Provide the [x, y] coordinate of the cell's center where the given text is located.  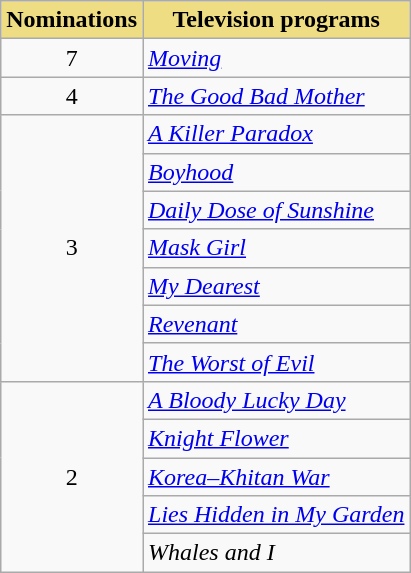
4 [72, 96]
Daily Dose of Sunshine [276, 210]
Moving [276, 58]
A Bloody Lucky Day [276, 400]
My Dearest [276, 286]
Nominations [72, 20]
Whales and I [276, 553]
Mask Girl [276, 248]
Lies Hidden in My Garden [276, 515]
3 [72, 248]
Television programs [276, 20]
7 [72, 58]
Knight Flower [276, 438]
Revenant [276, 324]
Korea–Khitan War [276, 477]
The Worst of Evil [276, 362]
A Killer Paradox [276, 134]
Boyhood [276, 172]
2 [72, 476]
The Good Bad Mother [276, 96]
